Pinpoint the cell where the given text exists, returning its (x, y) midpoint coordinate. 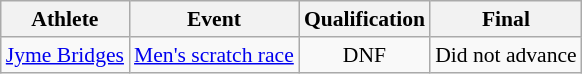
Event (214, 19)
Qualification (364, 19)
Final (506, 19)
DNF (364, 55)
Athlete (65, 19)
Men's scratch race (214, 55)
Jyme Bridges (65, 55)
Did not advance (506, 55)
